Capture the cell that displays the provided text and extract its (x, y) central coordinate. 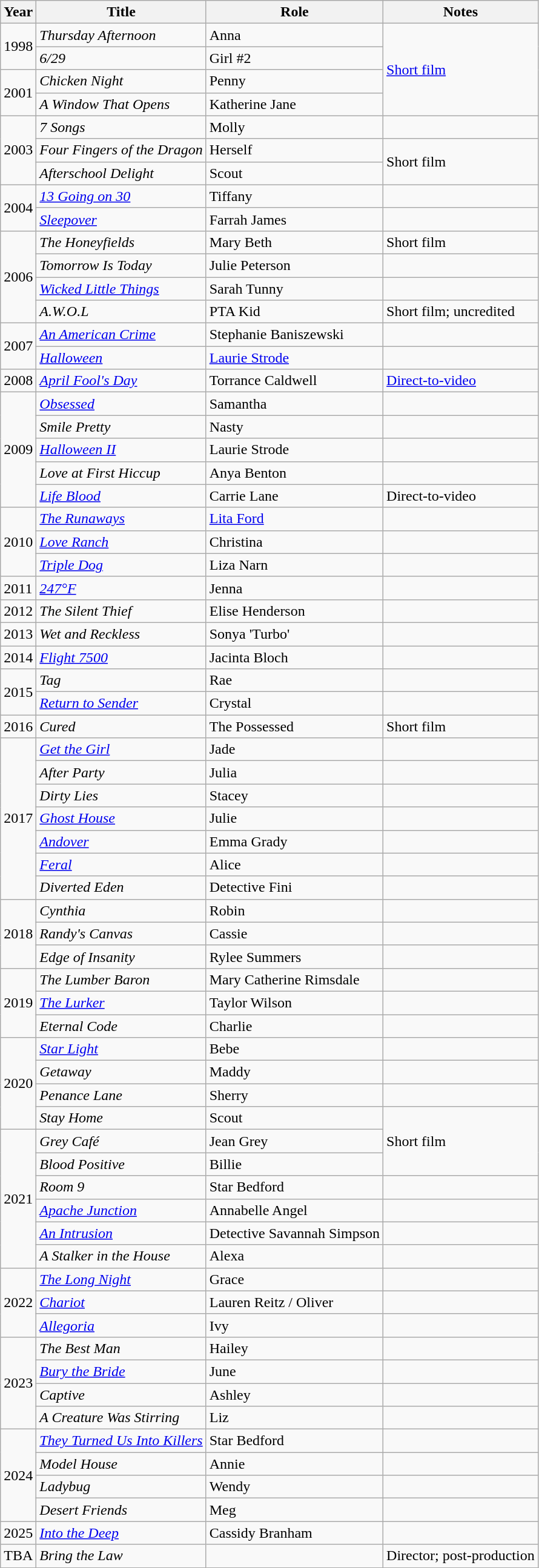
Lauren Reitz / Oliver (294, 1302)
Notes (461, 12)
Short film; uncredited (461, 312)
Triple Dog (121, 565)
Captive (121, 1394)
2015 (18, 692)
Star Light (121, 1049)
Cassidy Branham (294, 1533)
The Best Man (121, 1348)
A Window That Opens (121, 104)
After Party (121, 772)
7 Songs (121, 127)
Stay Home (121, 1118)
Anya Benton (294, 473)
Rae (294, 680)
Anna (294, 35)
The Possessed (294, 726)
Billie (294, 1164)
Return to Sender (121, 703)
Elise Henderson (294, 611)
Room 9 (121, 1187)
2011 (18, 588)
Randy's Canvas (121, 934)
Jacinta Bloch (294, 657)
Ladybug (121, 1487)
Grace (294, 1279)
Girl #2 (294, 58)
Role (294, 12)
2023 (18, 1383)
2021 (18, 1199)
Desert Friends (121, 1510)
Apache Junction (121, 1210)
Love at First Hiccup (121, 473)
Halloween II (121, 450)
Grey Café (121, 1141)
Dirty Lies (121, 796)
Rylee Summers (294, 957)
2019 (18, 1003)
They Turned Us Into Killers (121, 1441)
Sherry (294, 1095)
Liz (294, 1418)
Blood Positive (121, 1164)
247°F (121, 588)
June (294, 1371)
Emma Grady (294, 842)
Eternal Code (121, 1026)
Annie (294, 1464)
An American Crime (121, 335)
Wicked Little Things (121, 289)
The Honeyfields (121, 242)
Detective Savannah Simpson (294, 1233)
The Lumber Baron (121, 980)
Meg (294, 1510)
2008 (18, 381)
Tag (121, 680)
Torrance Caldwell (294, 381)
Robin (294, 911)
Getaway (121, 1072)
Nasty (294, 427)
TBA (18, 1556)
A.W.O.L (121, 312)
Title (121, 12)
Smile Pretty (121, 427)
Diverted Eden (121, 888)
Mary Beth (294, 242)
Year (18, 12)
Thursday Afternoon (121, 35)
Penance Lane (121, 1095)
Tomorrow Is Today (121, 265)
Alexa (294, 1256)
Hailey (294, 1348)
Lita Ford (294, 519)
Crystal (294, 703)
Cured (121, 726)
Julie (294, 819)
2004 (18, 208)
Maddy (294, 1072)
Jade (294, 749)
2018 (18, 934)
Jean Grey (294, 1141)
Wendy (294, 1487)
2006 (18, 277)
Carrie Lane (294, 496)
Director; post-production (461, 1556)
Julie Peterson (294, 265)
2014 (18, 657)
PTA Kid (294, 312)
Wet and Reckless (121, 634)
Farrah James (294, 219)
Bring the Law (121, 1556)
2010 (18, 542)
Four Fingers of the Dragon (121, 150)
2022 (18, 1302)
A Stalker in the House (121, 1256)
Bury the Bride (121, 1371)
A Creature Was Stirring (121, 1418)
Liza Narn (294, 565)
2009 (18, 450)
Cassie (294, 934)
2012 (18, 611)
2016 (18, 726)
April Fool's Day (121, 381)
Mary Catherine Rimsdale (294, 980)
Andover (121, 842)
Herself (294, 150)
Penny (294, 81)
Ivy (294, 1325)
The Lurker (121, 1003)
Life Blood (121, 496)
Katherine Jane (294, 104)
Jenna (294, 588)
Model House (121, 1464)
Julia (294, 772)
Charlie (294, 1026)
2003 (18, 150)
Edge of Insanity (121, 957)
1998 (18, 47)
2017 (18, 819)
The Runaways (121, 519)
Afterschool Delight (121, 173)
Sleepover (121, 219)
Chariot (121, 1302)
Bebe (294, 1049)
An Intrusion (121, 1233)
2020 (18, 1084)
Stephanie Baniszewski (294, 335)
Sarah Tunny (294, 289)
Samantha (294, 404)
Molly (294, 127)
Alice (294, 865)
Taylor Wilson (294, 1003)
Ghost House (121, 819)
2001 (18, 93)
Love Ranch (121, 542)
13 Going on 30 (121, 196)
The Silent Thief (121, 611)
The Long Night (121, 1279)
Annabelle Angel (294, 1210)
Into the Deep (121, 1533)
Christina (294, 542)
6/29 (121, 58)
Get the Girl (121, 749)
Chicken Night (121, 81)
Feral (121, 865)
2013 (18, 634)
2007 (18, 346)
Stacey (294, 796)
Ashley (294, 1394)
Cynthia (121, 911)
Obsessed (121, 404)
Detective Fini (294, 888)
Flight 7500 (121, 657)
2025 (18, 1533)
Allegoria (121, 1325)
Sonya 'Turbo' (294, 634)
Halloween (121, 358)
2024 (18, 1475)
Tiffany (294, 196)
